From the cell containing the given text, extract its center point as [X, Y] coordinate. 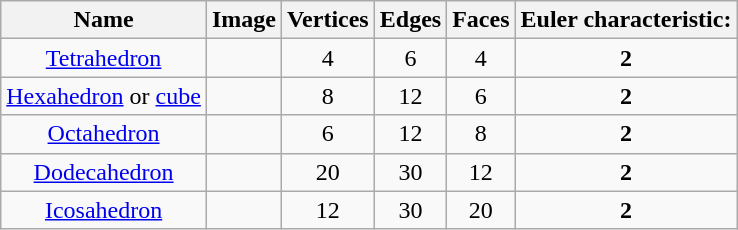
Image [244, 20]
Dodecahedron [104, 172]
Octahedron [104, 134]
Euler characteristic: [626, 20]
Faces [481, 20]
Icosahedron [104, 210]
Vertices [328, 20]
Name [104, 20]
Edges [410, 20]
Hexahedron or cube [104, 96]
Tetrahedron [104, 58]
